Determine the (x, y) coordinate at the center of the cell enclosing the given text.  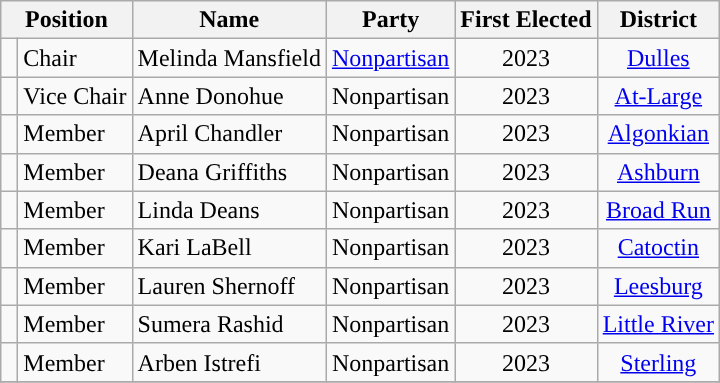
Sumera Rashid (229, 324)
Party (390, 20)
Dulles (658, 58)
Catoctin (658, 248)
Kari LaBell (229, 248)
Lauren Shernoff (229, 286)
Arben Istrefi (229, 362)
At-Large (658, 96)
Chair (75, 58)
Sterling (658, 362)
First Elected (526, 20)
District (658, 20)
Vice Chair (75, 96)
Name (229, 20)
Position (66, 20)
Broad Run (658, 210)
Little River (658, 324)
Algonkian (658, 134)
Deana Griffiths (229, 172)
Anne Donohue (229, 96)
Leesburg (658, 286)
April Chandler (229, 134)
Melinda Mansfield (229, 58)
Linda Deans (229, 210)
Ashburn (658, 172)
